Return [X, Y] of the center of cell containing provided text 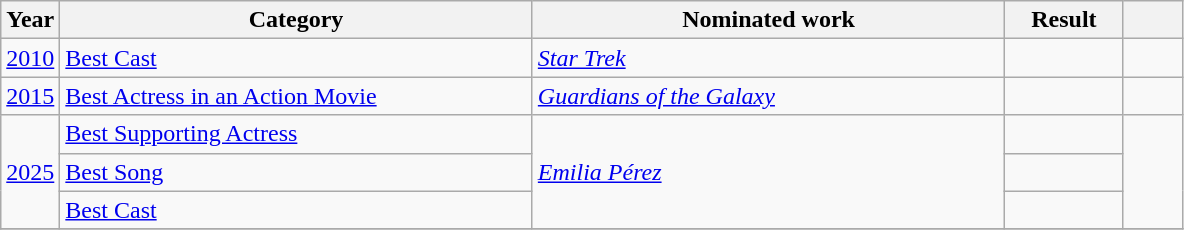
Category [296, 20]
2025 [30, 172]
Star Trek [768, 58]
2010 [30, 58]
Emilia Pérez [768, 172]
Result [1064, 20]
Year [30, 20]
Nominated work [768, 20]
Best Actress in an Action Movie [296, 96]
Best Song [296, 172]
Best Supporting Actress [296, 134]
2015 [30, 96]
Guardians of the Galaxy [768, 96]
